Output the (x, y) coordinate of the center of the cell containing the given text.  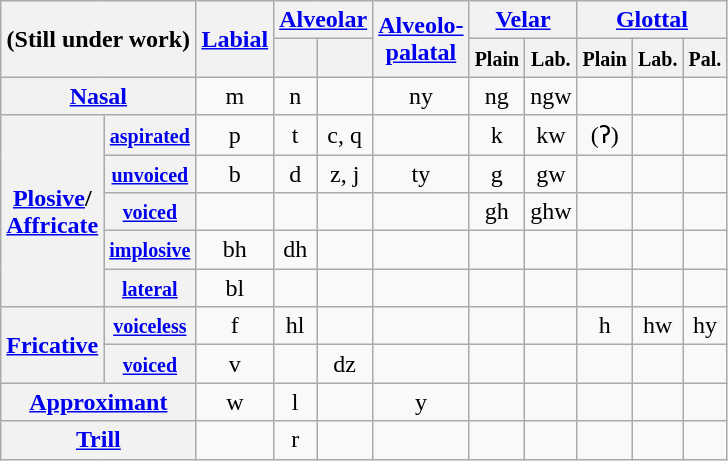
implosive (150, 250)
p (235, 135)
Pal. (705, 58)
lateral (150, 288)
l (296, 402)
dz (345, 364)
Labial (235, 39)
k (497, 135)
bh (235, 250)
h (605, 326)
unvoiced (150, 173)
gh (497, 212)
kw (551, 135)
dh (296, 250)
z, j (345, 173)
voiceless (150, 326)
Velar (523, 20)
hw (658, 326)
Plosive/Affricate (52, 211)
w (235, 402)
c, q (345, 135)
ny (421, 96)
t (296, 135)
d (296, 173)
Glottal (652, 20)
ty (421, 173)
Nasal (98, 96)
ngw (551, 96)
Alveolo-palatal (421, 39)
r (296, 440)
b (235, 173)
hl (296, 326)
m (235, 96)
Approximant (98, 402)
aspirated (150, 135)
gw (551, 173)
Fricative (52, 345)
g (497, 173)
bl (235, 288)
Alveolar (324, 20)
Trill (98, 440)
y (421, 402)
v (235, 364)
(Still under work) (98, 39)
ng (497, 96)
(ʔ) (605, 135)
n (296, 96)
ghw (551, 212)
hy (705, 326)
f (235, 326)
